Extract the [x, y] coordinate from the center of the cell holding the provided text.  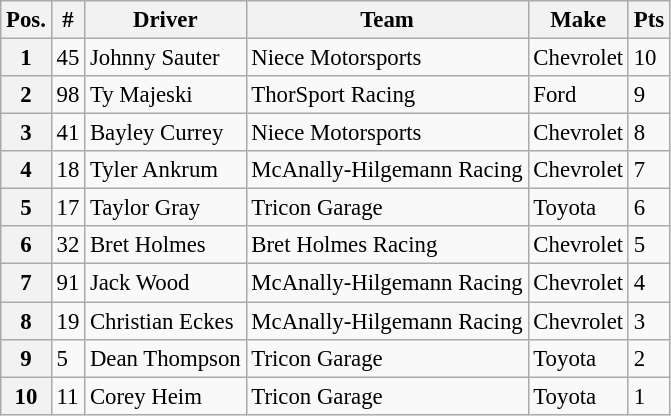
Pos. [26, 20]
Johnny Sauter [166, 58]
98 [68, 95]
11 [68, 396]
91 [68, 283]
ThorSport Racing [387, 95]
Bret Holmes Racing [387, 245]
Taylor Gray [166, 208]
Driver [166, 20]
Pts [648, 20]
Bayley Currey [166, 133]
Corey Heim [166, 396]
Jack Wood [166, 283]
19 [68, 321]
41 [68, 133]
Ford [578, 95]
# [68, 20]
17 [68, 208]
Bret Holmes [166, 245]
Make [578, 20]
18 [68, 170]
45 [68, 58]
32 [68, 245]
Ty Majeski [166, 95]
Team [387, 20]
Tyler Ankrum [166, 170]
Dean Thompson [166, 358]
Christian Eckes [166, 321]
